Extract the [x, y] coordinate from the center of the cell holding the provided text.  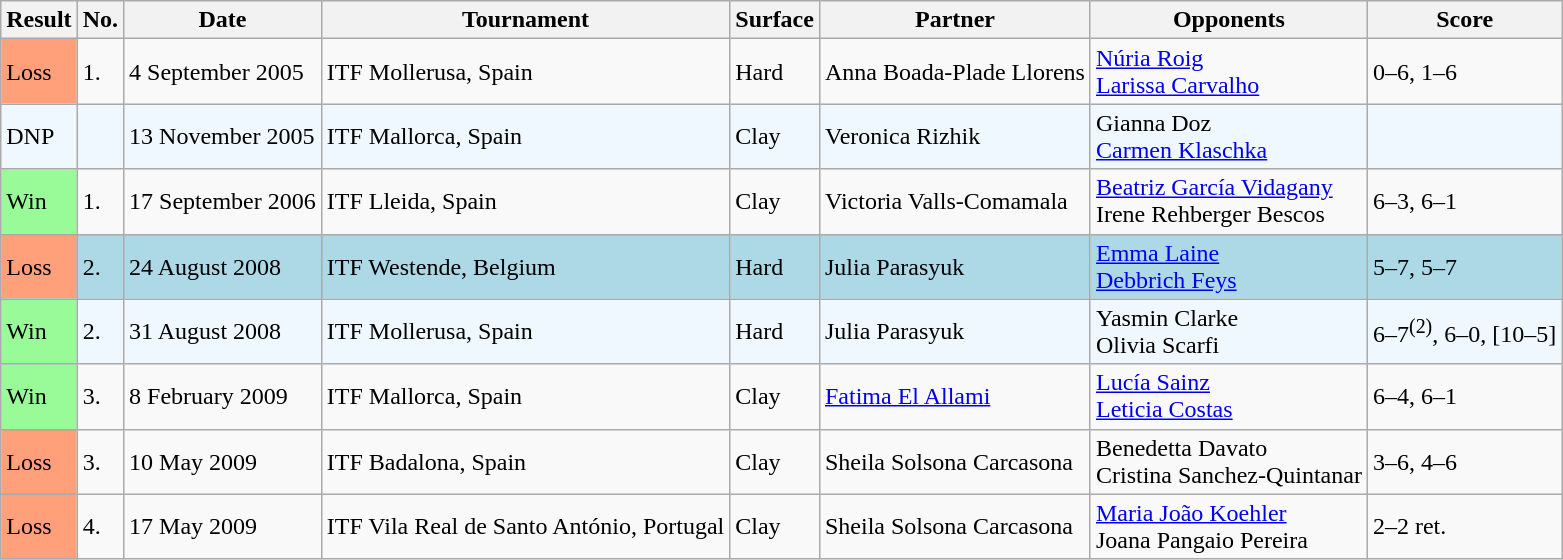
0–6, 1–6 [1464, 72]
24 August 2008 [223, 266]
Emma Laine Debbrich Feys [1228, 266]
4. [100, 526]
ITF Vila Real de Santo António, Portugal [525, 526]
10 May 2009 [223, 462]
3–6, 4–6 [1464, 462]
Veronica Rizhik [954, 136]
Maria João Koehler Joana Pangaio Pereira [1228, 526]
Yasmin Clarke Olivia Scarfi [1228, 332]
Victoria Valls-Comamala [954, 202]
5–7, 5–7 [1464, 266]
Tournament [525, 20]
ITF Badalona, Spain [525, 462]
ITF Lleida, Spain [525, 202]
Gianna Doz Carmen Klaschka [1228, 136]
17 September 2006 [223, 202]
Surface [775, 20]
4 September 2005 [223, 72]
8 February 2009 [223, 396]
Benedetta Davato Cristina Sanchez-Quintanar [1228, 462]
Fatima El Allami [954, 396]
6–7(2), 6–0, [10–5] [1464, 332]
Lucía Sainz Leticia Costas [1228, 396]
6–4, 6–1 [1464, 396]
Opponents [1228, 20]
17 May 2009 [223, 526]
Beatriz García Vidagany Irene Rehberger Bescos [1228, 202]
6–3, 6–1 [1464, 202]
31 August 2008 [223, 332]
DNP [39, 136]
13 November 2005 [223, 136]
Score [1464, 20]
Date [223, 20]
2–2 ret. [1464, 526]
Partner [954, 20]
Anna Boada-Plade Llorens [954, 72]
Result [39, 20]
No. [100, 20]
ITF Westende, Belgium [525, 266]
Núria Roig Larissa Carvalho [1228, 72]
